Find where the given text appears and provide that cell's center as [X, Y] coordinate. 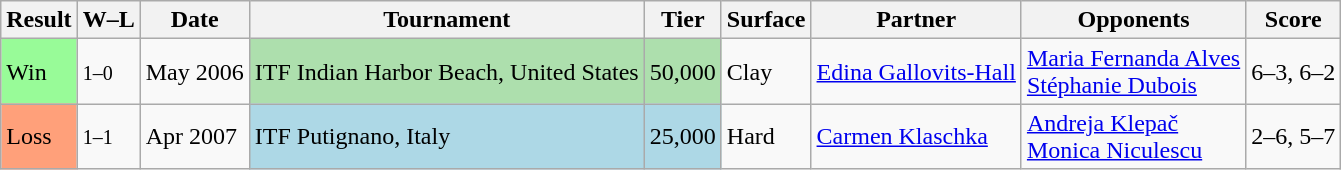
1–0 [108, 72]
May 2006 [194, 72]
W–L [108, 20]
2–6, 5–7 [1294, 136]
6–3, 6–2 [1294, 72]
Opponents [1133, 20]
Tournament [446, 20]
Date [194, 20]
Win [39, 72]
Apr 2007 [194, 136]
Hard [766, 136]
ITF Indian Harbor Beach, United States [446, 72]
50,000 [682, 72]
Clay [766, 72]
Maria Fernanda Alves Stéphanie Dubois [1133, 72]
Surface [766, 20]
Carmen Klaschka [916, 136]
Loss [39, 136]
Edina Gallovits-Hall [916, 72]
Tier [682, 20]
Result [39, 20]
ITF Putignano, Italy [446, 136]
Score [1294, 20]
1–1 [108, 136]
25,000 [682, 136]
Andreja Klepač Monica Niculescu [1133, 136]
Partner [916, 20]
